Output the (x, y) coordinate of the center of the cell containing the given text.  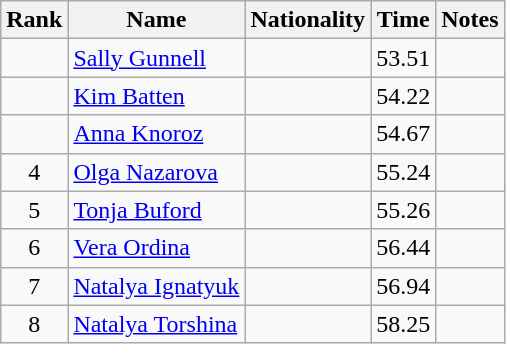
56.44 (404, 248)
Natalya Ignatyuk (156, 286)
55.24 (404, 172)
Kim Batten (156, 96)
Time (404, 20)
Anna Knoroz (156, 134)
7 (34, 286)
54.67 (404, 134)
4 (34, 172)
5 (34, 210)
53.51 (404, 58)
Olga Nazarova (156, 172)
8 (34, 324)
54.22 (404, 96)
58.25 (404, 324)
56.94 (404, 286)
Name (156, 20)
Natalya Torshina (156, 324)
Notes (470, 20)
Vera Ordina (156, 248)
Rank (34, 20)
Sally Gunnell (156, 58)
55.26 (404, 210)
Nationality (308, 20)
Tonja Buford (156, 210)
6 (34, 248)
